Pinpoint the cell where the given text exists, returning its (X, Y) midpoint coordinate. 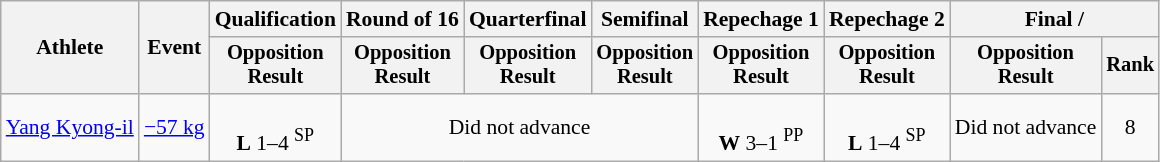
Quarterfinal (528, 19)
−57 kg (174, 128)
8 (1130, 128)
Yang Kyong-il (70, 128)
Rank (1130, 66)
Qualification (276, 19)
Final / (1054, 19)
Round of 16 (402, 19)
Event (174, 48)
Repechage 1 (761, 19)
Athlete (70, 48)
Semifinal (644, 19)
Repechage 2 (887, 19)
W 3–1 PP (761, 128)
